Determine the (x, y) coordinate at the center of the cell enclosing the given text.  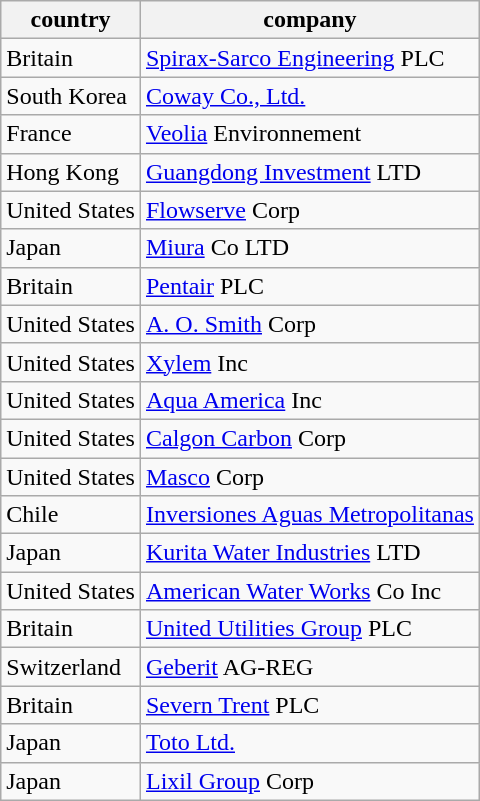
Inversiones Aguas Metropolitanas (310, 515)
country (71, 20)
Lixil Group Corp (310, 781)
Switzerland (71, 667)
Aqua America Inc (310, 400)
Miura Co LTD (310, 248)
United Utilities Group PLC (310, 629)
Veolia Environnement (310, 134)
Kurita Water Industries LTD (310, 553)
Geberit AG-REG (310, 667)
Guangdong Investment LTD (310, 172)
South Korea (71, 96)
Coway Co., Ltd. (310, 96)
Hong Kong (71, 172)
Calgon Carbon Corp (310, 438)
Spirax-Sarco Engineering PLC (310, 58)
Chile (71, 515)
Flowserve Corp (310, 210)
Xylem Inc (310, 362)
Toto Ltd. (310, 743)
France (71, 134)
company (310, 20)
American Water Works Co Inc (310, 591)
Masco Corp (310, 477)
A. O. Smith Corp (310, 324)
Pentair PLC (310, 286)
Severn Trent PLC (310, 705)
